Extract the [X, Y] coordinate from the center of the cell holding the provided text.  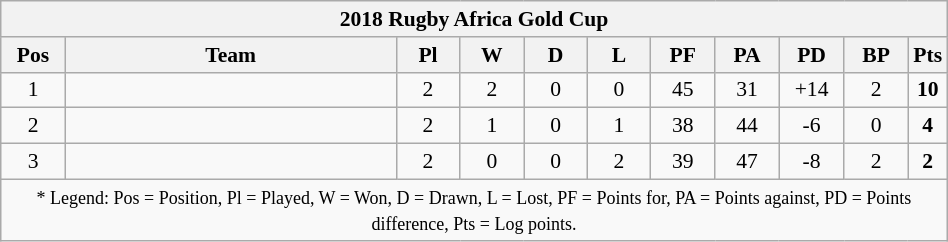
47 [747, 162]
Pos [34, 55]
D [556, 55]
Pl [428, 55]
31 [747, 90]
PF [683, 55]
4 [928, 126]
39 [683, 162]
W [492, 55]
38 [683, 126]
BP [876, 55]
45 [683, 90]
L [618, 55]
-8 [812, 162]
* Legend: Pos = Position, Pl = Played, W = Won, D = Drawn, L = Lost, PF = Points for, PA = Points against, PD = Points difference, Pts = Log points. [474, 210]
Pts [928, 55]
PA [747, 55]
2018 Rugby Africa Gold Cup [474, 19]
3 [34, 162]
PD [812, 55]
-6 [812, 126]
10 [928, 90]
44 [747, 126]
Team [230, 55]
+14 [812, 90]
